Output the [X, Y] coordinate of the center of the cell containing the given text.  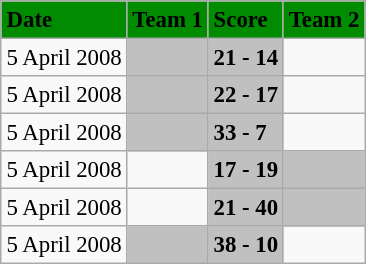
Team 2 [324, 20]
38 - 10 [246, 245]
21 - 40 [246, 208]
Date [64, 20]
33 - 7 [246, 133]
17 - 19 [246, 170]
22 - 17 [246, 95]
Score [246, 20]
21 - 14 [246, 57]
Team 1 [168, 20]
